Locate the cell with the specified text and output its (X, Y) center coordinate. 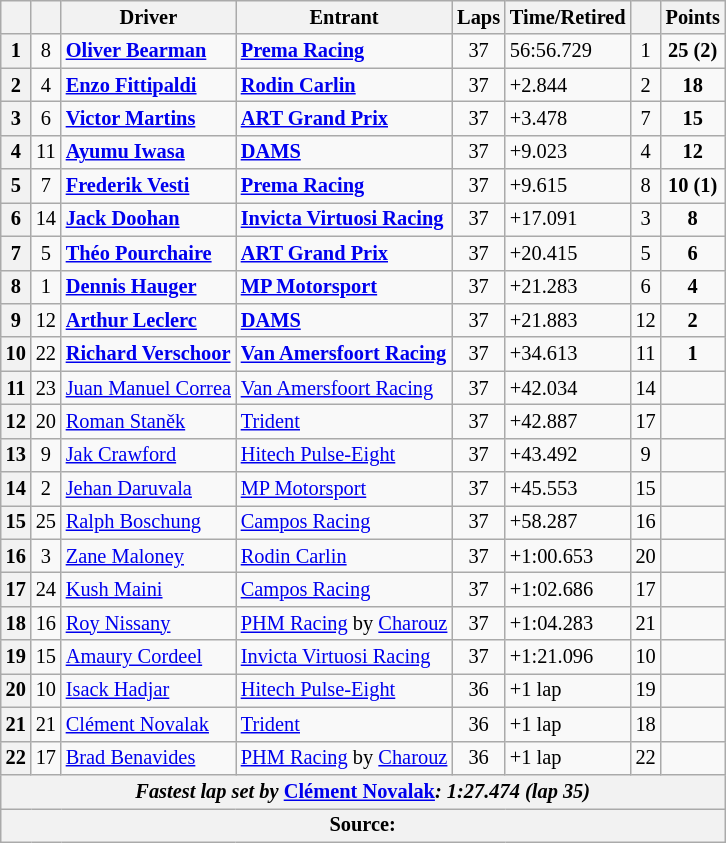
Victor Martins (148, 118)
Juan Manuel Correa (148, 388)
56:56.729 (568, 51)
Entrant (344, 17)
Roman Staněk (148, 421)
Enzo Fittipaldi (148, 85)
10 (1) (693, 186)
+45.553 (568, 489)
25 (2) (693, 51)
23 (46, 388)
+1:00.653 (568, 556)
Laps (478, 17)
Points (693, 17)
Fastest lap set by Clément Novalak: 1:27.474 (lap 35) (363, 791)
Dennis Hauger (148, 287)
Oliver Bearman (148, 51)
+58.287 (568, 522)
Roy Nissany (148, 623)
Clément Novalak (148, 724)
+3.478 (568, 118)
+21.883 (568, 320)
25 (46, 522)
Time/Retired (568, 17)
13 (16, 455)
Ayumu Iwasa (148, 152)
+43.492 (568, 455)
+1:21.096 (568, 657)
24 (46, 589)
+17.091 (568, 219)
Jak Crawford (148, 455)
Arthur Leclerc (148, 320)
+21.283 (568, 287)
+42.034 (568, 388)
+34.613 (568, 354)
Isack Hadjar (148, 690)
Frederik Vesti (148, 186)
+20.415 (568, 253)
Zane Maloney (148, 556)
Théo Pourchaire (148, 253)
Ralph Boschung (148, 522)
Driver (148, 17)
Kush Maini (148, 589)
Brad Benavides (148, 758)
Jack Doohan (148, 219)
Source: (363, 825)
+9.023 (568, 152)
+2.844 (568, 85)
+1:02.686 (568, 589)
+42.887 (568, 421)
+1:04.283 (568, 623)
+9.615 (568, 186)
Jehan Daruvala (148, 489)
Richard Verschoor (148, 354)
Amaury Cordeel (148, 657)
